Find where the given text appears and provide that cell's center as (X, Y) coordinate. 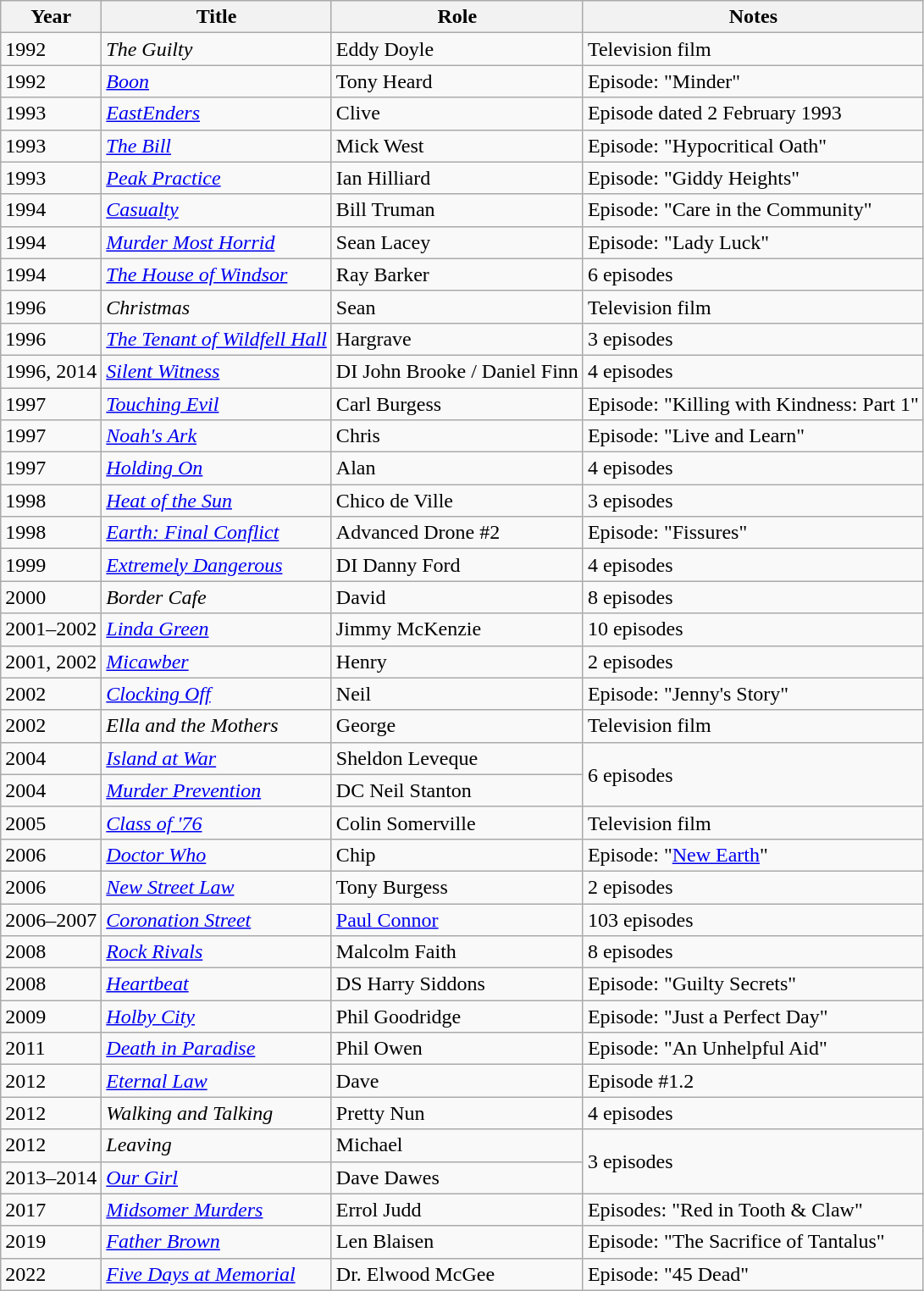
Eternal Law (217, 1081)
103 episodes (753, 919)
Title (217, 17)
Rock Rivals (217, 952)
Hargrave (457, 339)
Leaving (217, 1145)
Episode dated 2 February 1993 (753, 114)
Episode: "45 Dead" (753, 1274)
Dave Dawes (457, 1177)
Episodes: "Red in Tooth & Claw" (753, 1210)
The Tenant of Wildfell Hall (217, 339)
Errol Judd (457, 1210)
Sean Lacey (457, 242)
Casualty (217, 210)
2000 (51, 597)
Len Blaisen (457, 1242)
Episode: "Killing with Kindness: Part 1" (753, 404)
Clive (457, 114)
Ray Barker (457, 274)
2001–2002 (51, 629)
1999 (51, 565)
Chico de Ville (457, 501)
Michael (457, 1145)
Phil Goodridge (457, 1017)
2001, 2002 (51, 662)
2019 (51, 1242)
Border Cafe (217, 597)
Episode: "New Earth" (753, 855)
Murder Most Horrid (217, 242)
Ian Hilliard (457, 178)
Midsomer Murders (217, 1210)
Episode: "Guilty Secrets" (753, 984)
Carl Burgess (457, 404)
Mick West (457, 146)
Noah's Ark (217, 436)
Dr. Elwood McGee (457, 1274)
DI John Brooke / Daniel Finn (457, 371)
EastEnders (217, 114)
Henry (457, 662)
Notes (753, 17)
Peak Practice (217, 178)
DI Danny Ford (457, 565)
Bill Truman (457, 210)
Alan (457, 468)
Paul Connor (457, 919)
Tony Heard (457, 81)
Episode: "An Unhelpful Aid" (753, 1049)
Micawber (217, 662)
Holby City (217, 1017)
Chip (457, 855)
Ella and the Mothers (217, 726)
Murder Prevention (217, 790)
Boon (217, 81)
Heartbeat (217, 984)
Year (51, 17)
Coronation Street (217, 919)
DC Neil Stanton (457, 790)
2013–2014 (51, 1177)
Episode: "Just a Perfect Day" (753, 1017)
Earth: Final Conflict (217, 533)
Five Days at Memorial (217, 1274)
Episode #1.2 (753, 1081)
Island at War (217, 758)
Colin Somerville (457, 823)
Pretty Nun (457, 1113)
Advanced Drone #2 (457, 533)
Episode: "Live and Learn" (753, 436)
Chris (457, 436)
Episode: "Fissures" (753, 533)
New Street Law (217, 887)
Clocking Off (217, 694)
The Guilty (217, 49)
Our Girl (217, 1177)
Class of '76 (217, 823)
Christmas (217, 307)
Episode: "Minder" (753, 81)
2011 (51, 1049)
Extremely Dangerous (217, 565)
2009 (51, 1017)
Episode: "Care in the Community" (753, 210)
George (457, 726)
DS Harry Siddons (457, 984)
The House of Windsor (217, 274)
Episode: "Hypocritical Oath" (753, 146)
Dave (457, 1081)
Episode: "Jenny's Story" (753, 694)
Phil Owen (457, 1049)
2006–2007 (51, 919)
Tony Burgess (457, 887)
10 episodes (753, 629)
Malcolm Faith (457, 952)
Episode: "The Sacrifice of Tantalus" (753, 1242)
Sheldon Leveque (457, 758)
Touching Evil (217, 404)
Sean (457, 307)
Jimmy McKenzie (457, 629)
2005 (51, 823)
Silent Witness (217, 371)
2017 (51, 1210)
David (457, 597)
Holding On (217, 468)
Walking and Talking (217, 1113)
Linda Green (217, 629)
Episode: "Lady Luck" (753, 242)
Heat of the Sun (217, 501)
Father Brown (217, 1242)
Role (457, 17)
Doctor Who (217, 855)
1996, 2014 (51, 371)
Eddy Doyle (457, 49)
Episode: "Giddy Heights" (753, 178)
Neil (457, 694)
The Bill (217, 146)
Death in Paradise (217, 1049)
2022 (51, 1274)
